Output the [X, Y] coordinate of the center of the cell containing the given text.  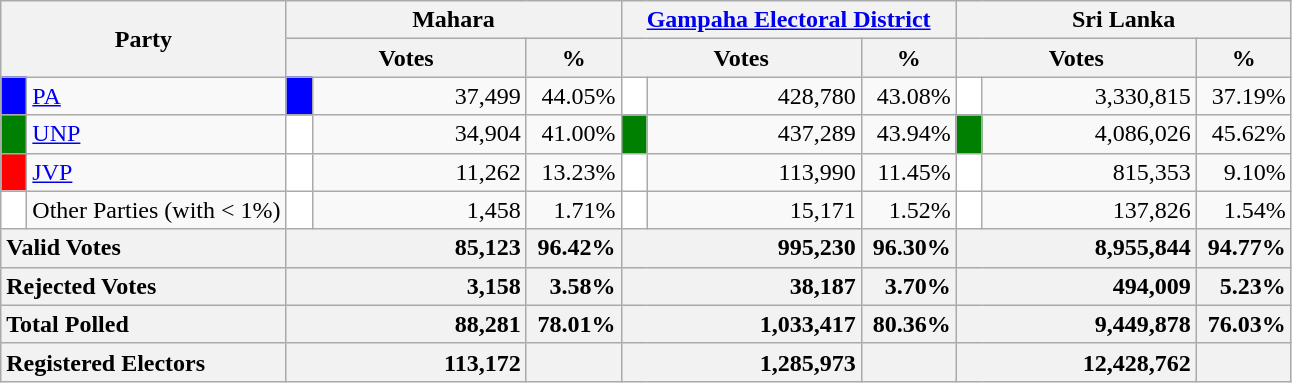
995,230 [741, 248]
43.08% [908, 96]
113,990 [754, 172]
1.52% [908, 210]
11,262 [419, 172]
UNP [156, 134]
Party [144, 39]
1,458 [419, 210]
3,330,815 [1089, 96]
Registered Electors [144, 362]
1.54% [1244, 210]
815,353 [1089, 172]
Valid Votes [144, 248]
37,499 [419, 96]
Total Polled [144, 324]
PA [156, 96]
Gampaha Electoral District [788, 20]
Other Parties (with < 1%) [156, 210]
12,428,762 [1076, 362]
11.45% [908, 172]
3.70% [908, 286]
9.10% [1244, 172]
Mahara [454, 20]
8,955,844 [1076, 248]
437,289 [754, 134]
88,281 [406, 324]
Rejected Votes [144, 286]
43.94% [908, 134]
85,123 [406, 248]
38,187 [741, 286]
41.00% [574, 134]
3.58% [574, 286]
96.30% [908, 248]
44.05% [574, 96]
113,172 [406, 362]
80.36% [908, 324]
37.19% [1244, 96]
1,033,417 [741, 324]
1,285,973 [741, 362]
4,086,026 [1089, 134]
76.03% [1244, 324]
78.01% [574, 324]
45.62% [1244, 134]
1.71% [574, 210]
13.23% [574, 172]
Sri Lanka [1124, 20]
428,780 [754, 96]
JVP [156, 172]
5.23% [1244, 286]
9,449,878 [1076, 324]
494,009 [1076, 286]
3,158 [406, 286]
34,904 [419, 134]
137,826 [1089, 210]
15,171 [754, 210]
96.42% [574, 248]
94.77% [1244, 248]
